Find where the given text appears and provide that cell's center as [X, Y] coordinate. 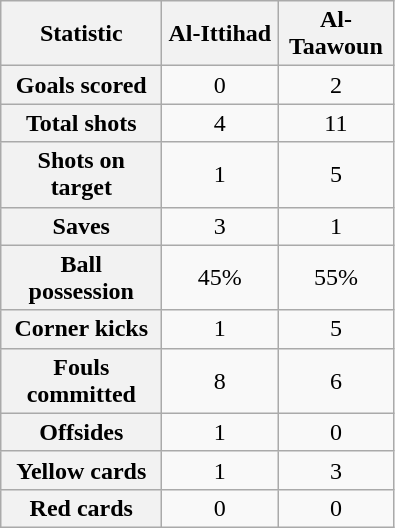
45% [220, 278]
Total shots [82, 123]
Shots on target [82, 174]
Red cards [82, 508]
Al-Taawoun [336, 34]
Yellow cards [82, 470]
2 [336, 85]
Statistic [82, 34]
6 [336, 380]
Fouls committed [82, 380]
11 [336, 123]
55% [336, 278]
Goals scored [82, 85]
8 [220, 380]
Corner kicks [82, 329]
4 [220, 123]
Al-Ittihad [220, 34]
Saves [82, 226]
Ball possession [82, 278]
Offsides [82, 432]
